Provide the (X, Y) coordinate of the cell's center where the given text is located.  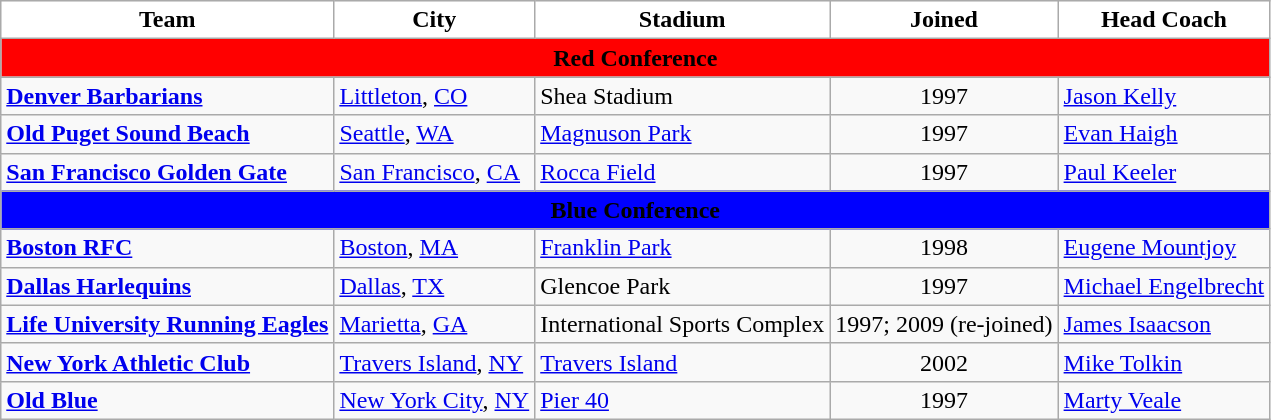
Dallas, TX (434, 286)
International Sports Complex (682, 324)
Old Puget Sound Beach (168, 134)
City (434, 20)
Travers Island, NY (434, 362)
Magnuson Park (682, 134)
1997; 2009 (re-joined) (944, 324)
Life University Running Eagles (168, 324)
Denver Barbarians (168, 96)
Boston, MA (434, 248)
Dallas Harlequins (168, 286)
Shea Stadium (682, 96)
Team (168, 20)
New York City, NY (434, 400)
Marty Veale (1164, 400)
Michael Engelbrecht (1164, 286)
Rocca Field (682, 172)
Mike Tolkin (1164, 362)
Franklin Park (682, 248)
Red Conference (636, 58)
New York Athletic Club (168, 362)
Travers Island (682, 362)
Boston RFC (168, 248)
Littleton, CO (434, 96)
Pier 40 (682, 400)
James Isaacson (1164, 324)
Marietta, GA (434, 324)
Stadium (682, 20)
Joined (944, 20)
2002 (944, 362)
Eugene Mountjoy (1164, 248)
Seattle, WA (434, 134)
Glencoe Park (682, 286)
Head Coach (1164, 20)
San Francisco Golden Gate (168, 172)
Evan Haigh (1164, 134)
Jason Kelly (1164, 96)
Old Blue (168, 400)
Blue Conference (636, 210)
San Francisco, CA (434, 172)
1998 (944, 248)
Paul Keeler (1164, 172)
